Return [x, y] of the center of cell containing provided text 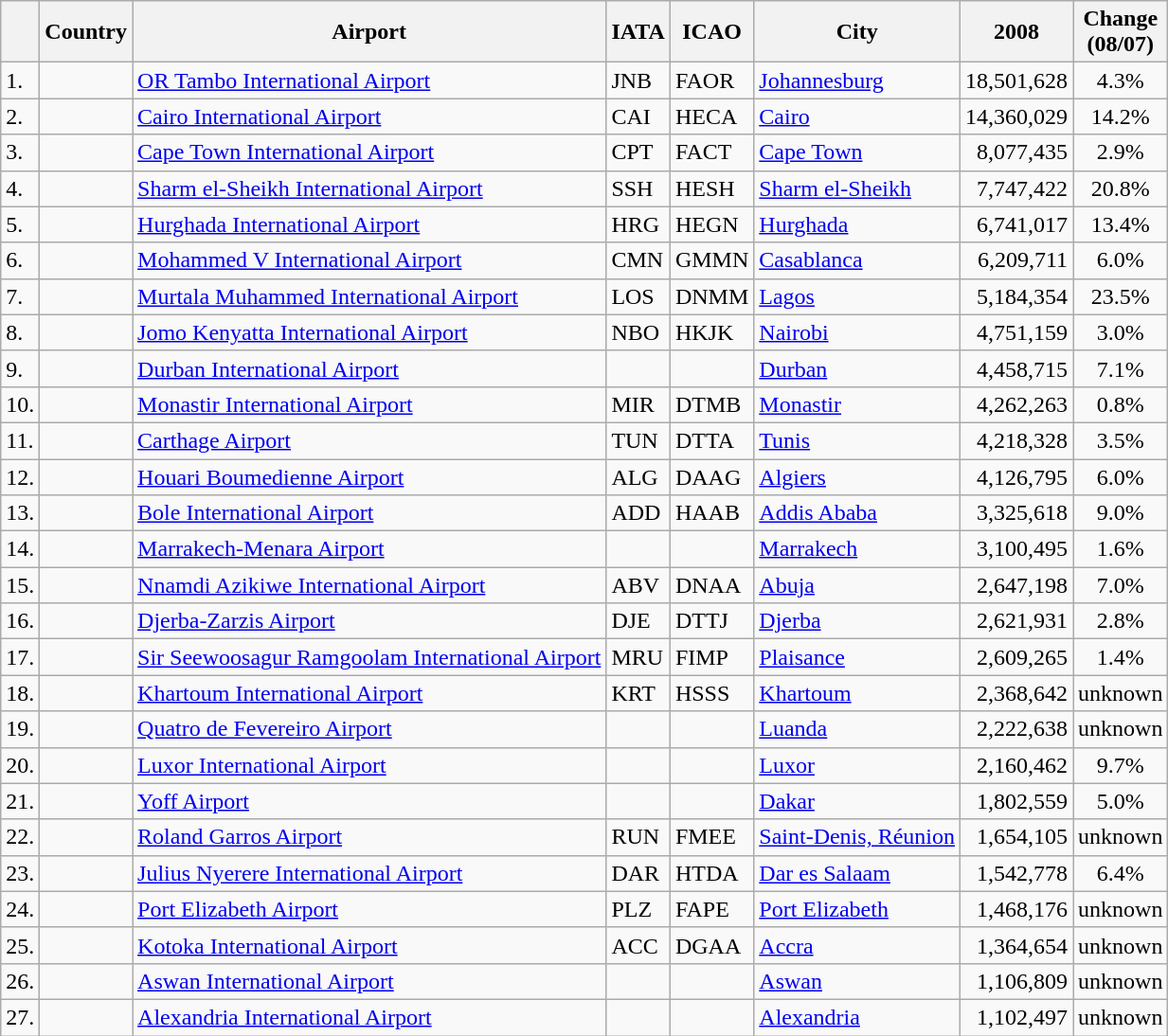
10. [21, 404]
1.6% [1121, 549]
FAOR [711, 80]
Nairobi [857, 332]
2,609,265 [1015, 657]
18. [21, 693]
23.5% [1121, 296]
Sir Seewoosagur Ramgoolam International Airport [369, 657]
IATA [638, 32]
DTTJ [711, 621]
HKJK [711, 332]
MIR [638, 404]
CMN [638, 260]
24. [21, 909]
DGAA [711, 945]
9.7% [1121, 765]
3,100,495 [1015, 549]
2,160,462 [1015, 765]
Cairo [857, 116]
Khartoum International Airport [369, 693]
20.8% [1121, 188]
3,325,618 [1015, 513]
0.8% [1121, 404]
23. [21, 873]
Luanda [857, 729]
1,468,176 [1015, 909]
5. [21, 224]
OR Tambo International Airport [369, 80]
8. [21, 332]
2.8% [1121, 621]
DAAG [711, 476]
Lagos [857, 296]
6,741,017 [1015, 224]
3.0% [1121, 332]
Saint-Denis, Réunion [857, 837]
Murtala Muhammed International Airport [369, 296]
KRT [638, 693]
Airport [369, 32]
12. [21, 476]
3.5% [1121, 440]
Bole International Airport [369, 513]
6,209,711 [1015, 260]
1,802,559 [1015, 801]
13. [21, 513]
1.4% [1121, 657]
4,751,159 [1015, 332]
Accra [857, 945]
7.1% [1121, 368]
1,364,654 [1015, 945]
20. [21, 765]
Monastir International Airport [369, 404]
Hurghada International Airport [369, 224]
ABV [638, 585]
Aswan [857, 981]
5.0% [1121, 801]
7,747,422 [1015, 188]
Port Elizabeth Airport [369, 909]
RUN [638, 837]
Monastir [857, 404]
8,077,435 [1015, 152]
Julius Nyerere International Airport [369, 873]
2,222,638 [1015, 729]
TUN [638, 440]
4,218,328 [1015, 440]
Marrakech [857, 549]
Johannesburg [857, 80]
HRG [638, 224]
6. [21, 260]
Cairo International Airport [369, 116]
Dar es Salaam [857, 873]
Marrakech-Menara Airport [369, 549]
Durban International Airport [369, 368]
Jomo Kenyatta International Airport [369, 332]
4,458,715 [1015, 368]
21. [21, 801]
DAR [638, 873]
1,654,105 [1015, 837]
13.4% [1121, 224]
27. [21, 1017]
7. [21, 296]
MRU [638, 657]
2008 [1015, 32]
HAAB [711, 513]
Djerba-Zarzis Airport [369, 621]
9.0% [1121, 513]
DNMM [711, 296]
Cape Town [857, 152]
Yoff Airport [369, 801]
HEGN [711, 224]
2. [21, 116]
14,360,029 [1015, 116]
ADD [638, 513]
17. [21, 657]
GMMN [711, 260]
25. [21, 945]
HTDA [711, 873]
1,106,809 [1015, 981]
Hurghada [857, 224]
Tunis [857, 440]
CPT [638, 152]
2,621,931 [1015, 621]
HECA [711, 116]
DTTA [711, 440]
2,368,642 [1015, 693]
Change (08/07) [1121, 32]
6.4% [1121, 873]
PLZ [638, 909]
Luxor International Airport [369, 765]
3. [21, 152]
FAPE [711, 909]
19. [21, 729]
1. [21, 80]
14.2% [1121, 116]
LOS [638, 296]
5,184,354 [1015, 296]
DNAA [711, 585]
FMEE [711, 837]
15. [21, 585]
FIMP [711, 657]
DTMB [711, 404]
Alexandria [857, 1017]
1,542,778 [1015, 873]
18,501,628 [1015, 80]
Durban [857, 368]
4.3% [1121, 80]
22. [21, 837]
Houari Boumedienne Airport [369, 476]
Sharm el-Sheikh International Airport [369, 188]
2.9% [1121, 152]
JNB [638, 80]
4,126,795 [1015, 476]
2,647,198 [1015, 585]
Quatro de Fevereiro Airport [369, 729]
NBO [638, 332]
Country [86, 32]
Nnamdi Azikiwe International Airport [369, 585]
Casablanca [857, 260]
Djerba [857, 621]
Algiers [857, 476]
16. [21, 621]
SSH [638, 188]
9. [21, 368]
Addis Ababa [857, 513]
FACT [711, 152]
1,102,497 [1015, 1017]
Carthage Airport [369, 440]
Aswan International Airport [369, 981]
ACC [638, 945]
Cape Town International Airport [369, 152]
Dakar [857, 801]
HESH [711, 188]
4,262,263 [1015, 404]
Luxor [857, 765]
Sharm el-Sheikh [857, 188]
Kotoka International Airport [369, 945]
City [857, 32]
ICAO [711, 32]
Alexandria International Airport [369, 1017]
Mohammed V International Airport [369, 260]
CAI [638, 116]
Port Elizabeth [857, 909]
26. [21, 981]
HSSS [711, 693]
DJE [638, 621]
7.0% [1121, 585]
ALG [638, 476]
14. [21, 549]
Khartoum [857, 693]
Plaisance [857, 657]
Abuja [857, 585]
11. [21, 440]
4. [21, 188]
Roland Garros Airport [369, 837]
